Provide the (x, y) coordinate of the cell's center where the given text is located.  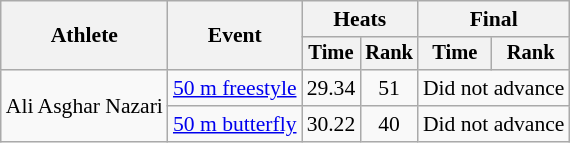
50 m freestyle (235, 88)
51 (389, 88)
29.34 (332, 88)
Athlete (84, 36)
30.22 (332, 124)
Heats (360, 19)
Final (494, 19)
Ali Asghar Nazari (84, 106)
Event (235, 36)
50 m butterfly (235, 124)
40 (389, 124)
